Output the [X, Y] coordinate of the center of the cell containing the given text.  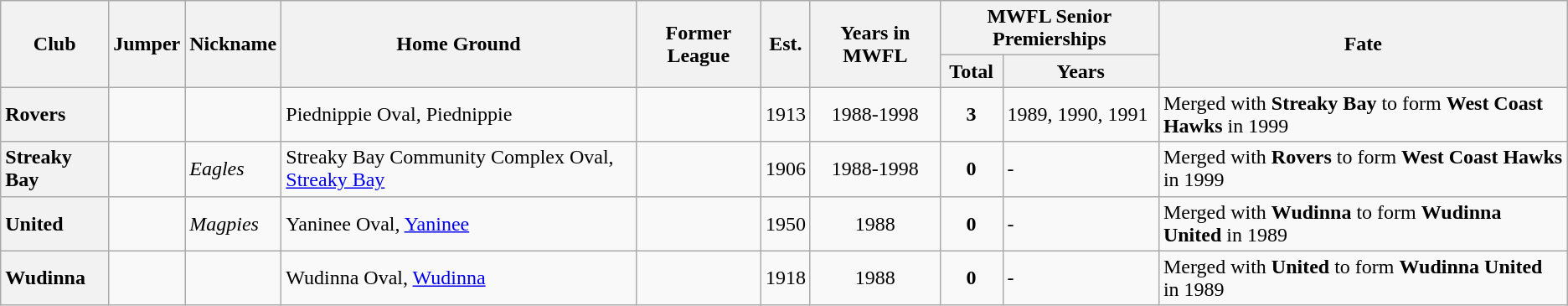
1989, 1990, 1991 [1081, 114]
Streaky Bay [55, 169]
Piednippie Oval, Piednippie [459, 114]
MWFL Senior Premierships [1049, 29]
Years [1081, 71]
1950 [786, 223]
Merged with Streaky Bay to form West Coast Hawks in 1999 [1363, 114]
1913 [786, 114]
Fate [1363, 44]
1918 [786, 278]
Wudinna [55, 278]
Est. [786, 44]
United [55, 223]
Rovers [55, 114]
Total [972, 71]
Merged with Rovers to form West Coast Hawks in 1999 [1363, 169]
Nickname [233, 44]
Merged with United to form Wudinna United in 1989 [1363, 278]
Club [55, 44]
Wudinna Oval, Wudinna [459, 278]
Merged with Wudinna to form Wudinna United in 1989 [1363, 223]
Home Ground [459, 44]
Former League [699, 44]
Streaky Bay Community Complex Oval, Streaky Bay [459, 169]
Eagles [233, 169]
Yaninee Oval, Yaninee [459, 223]
3 [972, 114]
Years in MWFL [874, 44]
Jumper [147, 44]
1906 [786, 169]
Magpies [233, 223]
